Output the (x, y) coordinate of the center of the cell containing the given text.  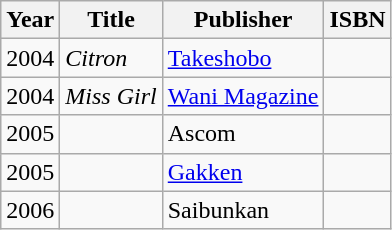
ISBN (358, 20)
Title (111, 20)
2006 (30, 210)
Citron (111, 58)
Gakken (243, 172)
Takeshobo (243, 58)
Year (30, 20)
Ascom (243, 134)
Publisher (243, 20)
Wani Magazine (243, 96)
Saibunkan (243, 210)
Miss Girl (111, 96)
